Provide the [x, y] coordinate of the cell's center where the given text is located.  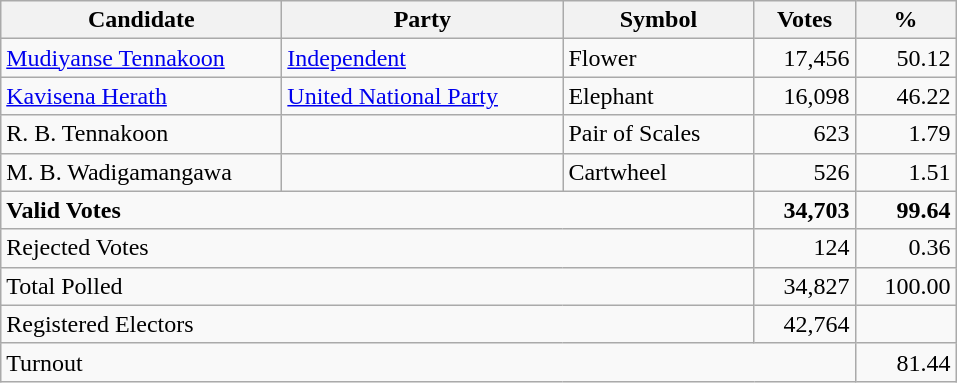
Independent [422, 58]
Rejected Votes [378, 248]
Candidate [142, 20]
623 [804, 134]
1.79 [906, 134]
100.00 [906, 286]
Party [422, 20]
34,827 [804, 286]
% [906, 20]
124 [804, 248]
Votes [804, 20]
1.51 [906, 172]
Pair of Scales [658, 134]
Registered Electors [378, 324]
Turnout [428, 362]
17,456 [804, 58]
46.22 [906, 96]
0.36 [906, 248]
81.44 [906, 362]
16,098 [804, 96]
34,703 [804, 210]
R. B. Tennakoon [142, 134]
526 [804, 172]
Valid Votes [378, 210]
Symbol [658, 20]
Cartwheel [658, 172]
Mudiyanse Tennakoon [142, 58]
M. B. Wadigamangawa [142, 172]
United National Party [422, 96]
Total Polled [378, 286]
50.12 [906, 58]
99.64 [906, 210]
Kavisena Herath [142, 96]
Flower [658, 58]
42,764 [804, 324]
Elephant [658, 96]
